Output the (x, y) coordinate of the center of the cell containing the given text.  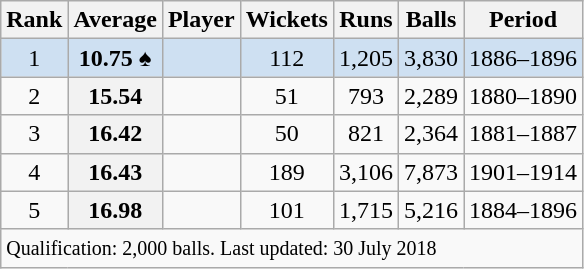
Qualification: 2,000 balls. Last updated: 30 July 2018 (292, 248)
3,830 (430, 58)
Average (116, 20)
1 (34, 58)
3 (34, 134)
7,873 (430, 172)
1901–1914 (524, 172)
793 (366, 96)
16.42 (116, 134)
2,289 (430, 96)
2 (34, 96)
16.98 (116, 210)
Period (524, 20)
1,205 (366, 58)
189 (286, 172)
50 (286, 134)
4 (34, 172)
1884–1896 (524, 210)
10.75 ♠ (116, 58)
112 (286, 58)
1881–1887 (524, 134)
1,715 (366, 210)
5 (34, 210)
Rank (34, 20)
821 (366, 134)
Balls (430, 20)
15.54 (116, 96)
2,364 (430, 134)
1880–1890 (524, 96)
5,216 (430, 210)
16.43 (116, 172)
101 (286, 210)
Runs (366, 20)
Wickets (286, 20)
3,106 (366, 172)
Player (201, 20)
51 (286, 96)
1886–1896 (524, 58)
